Provide the [x, y] coordinate of the cell's center where the given text is located.  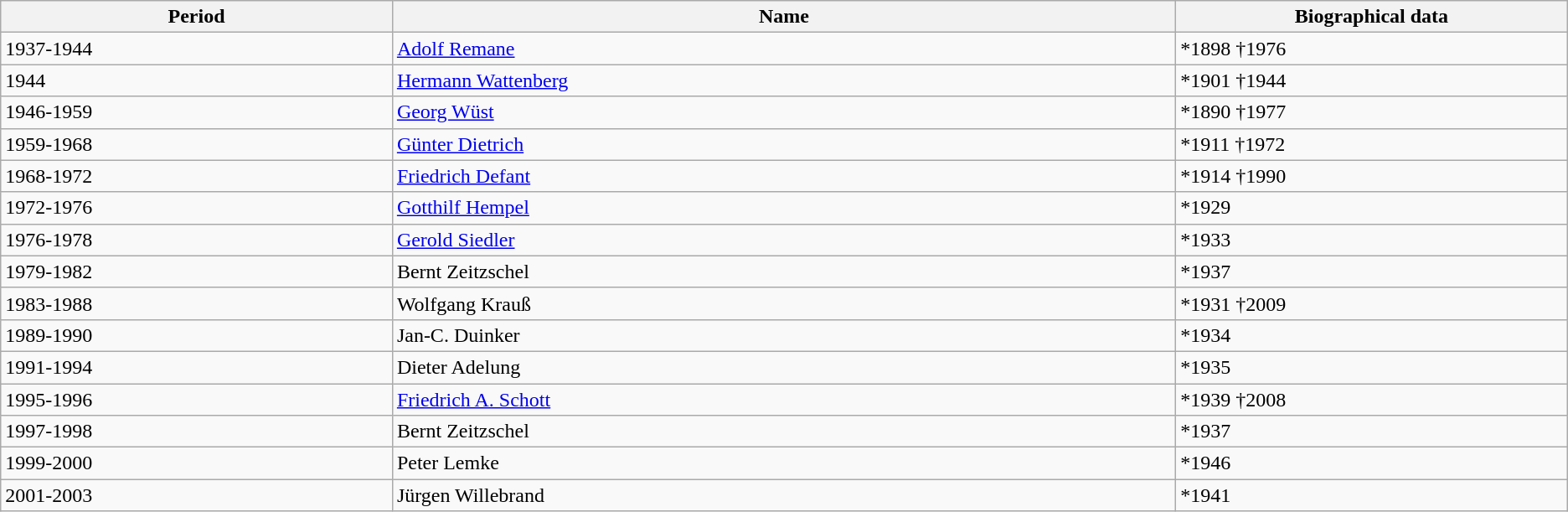
*1939 †2008 [1372, 400]
*1931 †2009 [1372, 303]
Dieter Adelung [784, 367]
Georg Wüst [784, 112]
Wolfgang Krauß [784, 303]
*1933 [1372, 240]
1976-1978 [197, 240]
*1901 †1944 [1372, 80]
1968-1972 [197, 176]
*1935 [1372, 367]
Hermann Wattenberg [784, 80]
*1929 [1372, 208]
*1934 [1372, 335]
*1911 †1972 [1372, 144]
1959-1968 [197, 144]
*1941 [1372, 495]
Adolf Remane [784, 49]
Jürgen Willebrand [784, 495]
Friedrich A. Schott [784, 400]
Friedrich Defant [784, 176]
1983-1988 [197, 303]
1937-1944 [197, 49]
Gotthilf Hempel [784, 208]
1999-2000 [197, 463]
*1898 †1976 [1372, 49]
*1890 †1977 [1372, 112]
1946-1959 [197, 112]
Peter Lemke [784, 463]
1972-1976 [197, 208]
Günter Dietrich [784, 144]
*1946 [1372, 463]
1991-1994 [197, 367]
Name [784, 17]
1995-1996 [197, 400]
1944 [197, 80]
Jan-C. Duinker [784, 335]
2001-2003 [197, 495]
1979-1982 [197, 272]
*1914 †1990 [1372, 176]
1989-1990 [197, 335]
1997-1998 [197, 432]
Period [197, 17]
Biographical data [1372, 17]
Gerold Siedler [784, 240]
